From the cell containing the given text, extract its center point as (X, Y) coordinate. 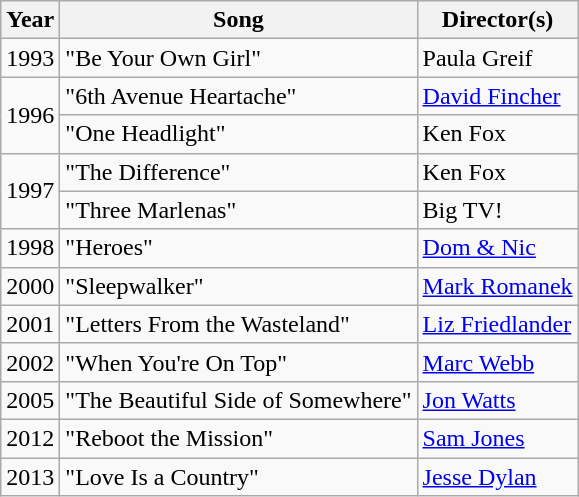
"Be Your Own Girl" (238, 58)
1998 (30, 248)
Director(s) (498, 20)
"One Headlight" (238, 134)
2005 (30, 400)
Year (30, 20)
2012 (30, 438)
2002 (30, 362)
Mark Romanek (498, 286)
Big TV! (498, 210)
"Letters From the Wasteland" (238, 324)
Paula Greif (498, 58)
Dom & Nic (498, 248)
"The Beautiful Side of Somewhere" (238, 400)
2013 (30, 477)
2000 (30, 286)
Jesse Dylan (498, 477)
1993 (30, 58)
1997 (30, 191)
Jon Watts (498, 400)
Song (238, 20)
Marc Webb (498, 362)
1996 (30, 115)
2001 (30, 324)
David Fincher (498, 96)
"The Difference" (238, 172)
"When You're On Top" (238, 362)
"6th Avenue Heartache" (238, 96)
Liz Friedlander (498, 324)
"Reboot the Mission" (238, 438)
"Three Marlenas" (238, 210)
Sam Jones (498, 438)
"Heroes" (238, 248)
"Sleepwalker" (238, 286)
"Love Is a Country" (238, 477)
